Output the (x, y) coordinate of the center of the cell containing the given text.  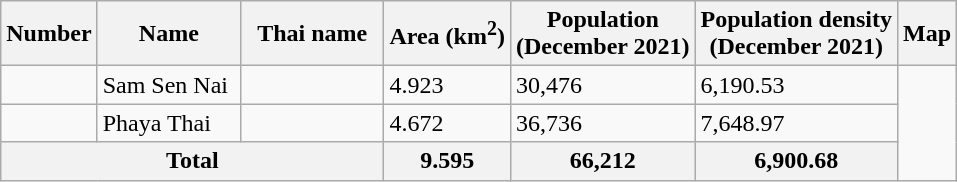
4.923 (448, 85)
Map (926, 34)
30,476 (602, 85)
6,190.53 (796, 85)
Thai name (312, 34)
36,736 (602, 123)
7,648.97 (796, 123)
Area (km2) (448, 34)
Phaya Thai (168, 123)
Population density(December 2021) (796, 34)
Number (49, 34)
Total (192, 161)
6,900.68 (796, 161)
66,212 (602, 161)
Sam Sen Nai (168, 85)
Population(December 2021) (602, 34)
Name (168, 34)
4.672 (448, 123)
9.595 (448, 161)
